Return (X, Y) of the center of cell containing provided text 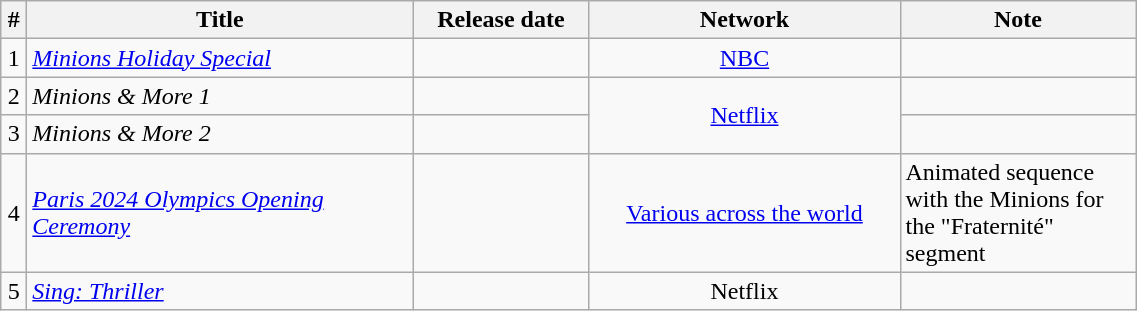
Minions & More 2 (220, 134)
Title (220, 20)
3 (14, 134)
Sing: Thriller (220, 291)
# (14, 20)
1 (14, 58)
Note (1018, 20)
Network (744, 20)
Paris 2024 Olympics Opening Ceremony (220, 212)
4 (14, 212)
Various across the world (744, 212)
5 (14, 291)
Animated sequence with the Minions for the "Fraternité" segment (1018, 212)
Release date (501, 20)
Minions & More 1 (220, 96)
Minions Holiday Special (220, 58)
NBC (744, 58)
2 (14, 96)
